Pinpoint the cell where the given text exists, returning its (X, Y) midpoint coordinate. 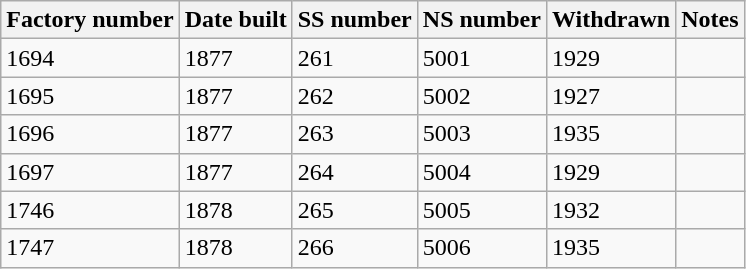
1694 (90, 58)
264 (354, 172)
262 (354, 96)
1695 (90, 96)
5006 (482, 248)
261 (354, 58)
Date built (236, 20)
5002 (482, 96)
5003 (482, 134)
265 (354, 210)
263 (354, 134)
266 (354, 248)
1746 (90, 210)
1932 (610, 210)
5004 (482, 172)
Withdrawn (610, 20)
Notes (710, 20)
Factory number (90, 20)
5005 (482, 210)
1927 (610, 96)
1696 (90, 134)
1747 (90, 248)
SS number (354, 20)
5001 (482, 58)
NS number (482, 20)
1697 (90, 172)
